Determine the [x, y] coordinate at the center of the cell enclosing the given text.  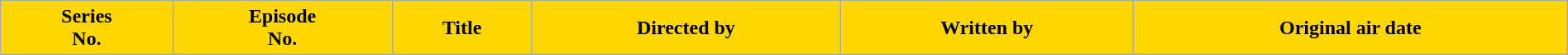
EpisodeNo. [283, 28]
SeriesNo. [87, 28]
Title [461, 28]
Directed by [686, 28]
Original air date [1350, 28]
Written by [987, 28]
